From the cell containing the given text, extract its center point as [x, y] coordinate. 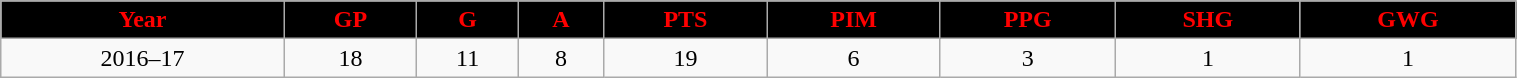
8 [562, 58]
3 [1028, 58]
PIM [854, 20]
SHG [1208, 20]
6 [854, 58]
19 [685, 58]
PPG [1028, 20]
18 [350, 58]
11 [468, 58]
G [468, 20]
2016–17 [143, 58]
Year [143, 20]
GP [350, 20]
A [562, 20]
PTS [685, 20]
GWG [1408, 20]
